Detect which cell encompasses the target text, then output its [X, Y] center coordinate. 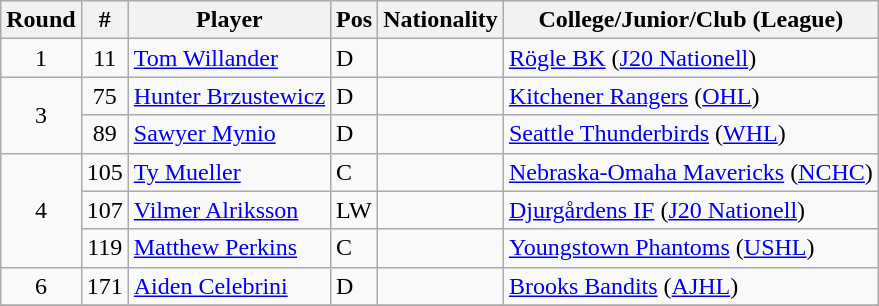
Rögle BK (J20 Nationell) [690, 58]
1 [41, 58]
75 [104, 96]
Player [229, 20]
Ty Mueller [229, 172]
Sawyer Mynio [229, 134]
119 [104, 248]
107 [104, 210]
Nebraska-Omaha Mavericks (NCHC) [690, 172]
Hunter Brzustewicz [229, 96]
Djurgårdens IF (J20 Nationell) [690, 210]
Youngstown Phantoms (USHL) [690, 248]
Tom Willander [229, 58]
LW [354, 210]
Brooks Bandits (AJHL) [690, 286]
Pos [354, 20]
Kitchener Rangers (OHL) [690, 96]
Vilmer Alriksson [229, 210]
Seattle Thunderbirds (WHL) [690, 134]
Aiden Celebrini [229, 286]
Round [41, 20]
171 [104, 286]
6 [41, 286]
Matthew Perkins [229, 248]
11 [104, 58]
89 [104, 134]
# [104, 20]
Nationality [441, 20]
College/Junior/Club (League) [690, 20]
4 [41, 210]
3 [41, 115]
105 [104, 172]
